Locate the cell with the specified text and output its (x, y) center coordinate. 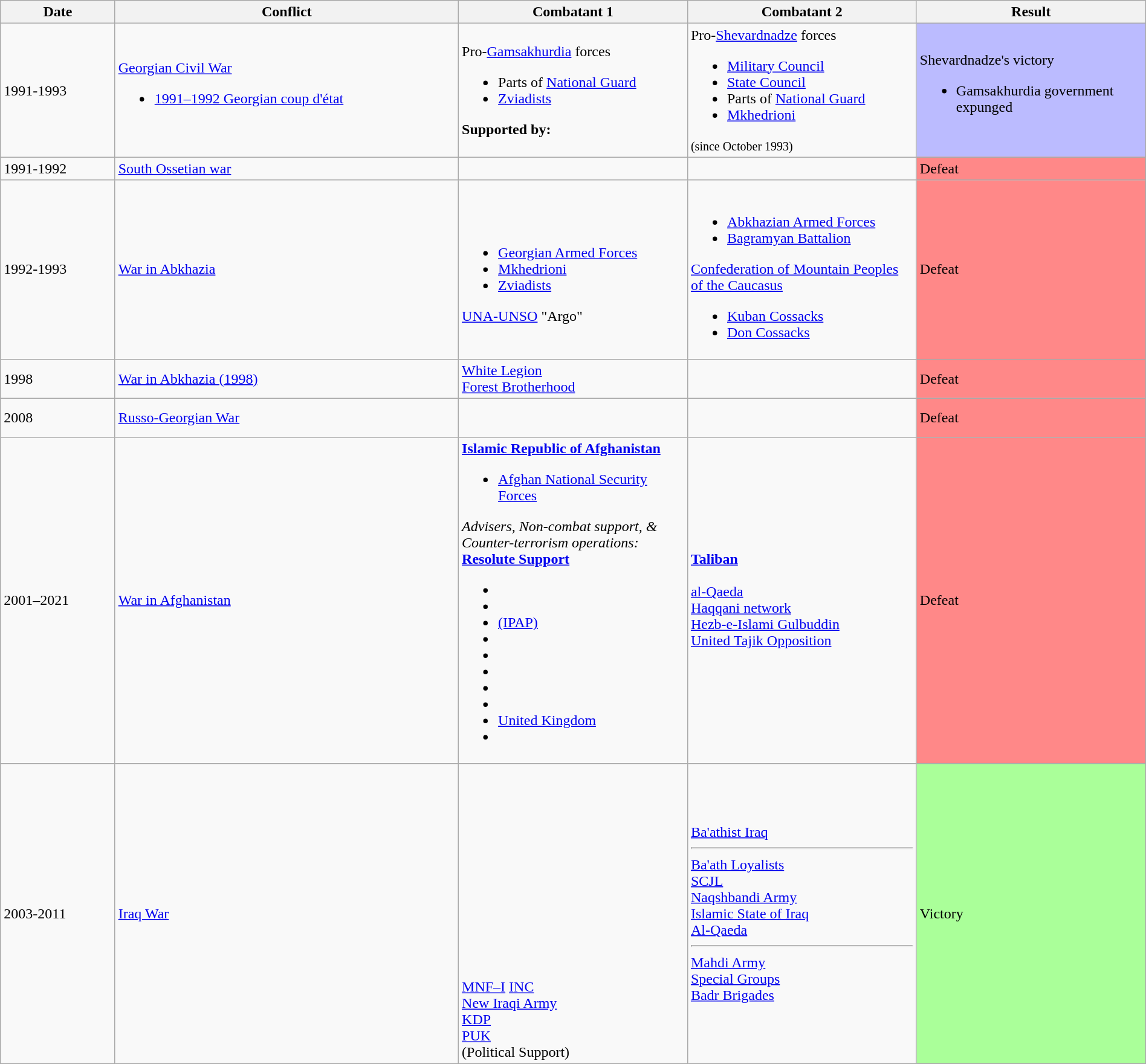
Pro-Shevardnadze forcesMilitary CouncilState CouncilParts of National Guard Mkhedrioni (since October 1993) (801, 91)
MNF–I INC New Iraqi Army KDP PUK (Political Support) (573, 914)
2003-2011 (58, 914)
1991-1993 (58, 91)
Iraq War (286, 914)
Result (1031, 12)
Combatant 2 (801, 12)
1991-1992 (58, 169)
2001–2021 (58, 601)
Pro-Gamsakhurdia forcesParts of National GuardZviadistsSupported by: (573, 91)
1998 (58, 378)
War in Abkhazia (1998) (286, 378)
Ba'athist Iraq Ba'ath Loyalists SCJL Naqshbandi Army Islamic State of Iraq Al-Qaeda Mahdi Army Special Groups Badr Brigades (801, 914)
South Ossetian war (286, 169)
2008 (58, 418)
Victory (1031, 914)
Taliban al-Qaeda Haqqani network Hezb-e-Islami Gulbuddin United Tajik Opposition (801, 601)
White Legion Forest Brotherhood (573, 378)
Russo-Georgian War (286, 418)
Date (58, 12)
1992-1993 (58, 269)
Abkhazian Armed ForcesBagramyan Battalion Confederation of Mountain Peoples of the Caucasus Kuban Cossacks Don Cossacks (801, 269)
War in Afghanistan (286, 601)
Combatant 1 (573, 12)
Conflict (286, 12)
Shevardnadze's victoryGamsakhurdia government expunged (1031, 91)
War in Abkhazia (286, 269)
Georgian Armed Forces MkhedrioniZviadists UNA-UNSO "Argo" (573, 269)
Georgian Civil War1991–1992 Georgian coup d'état (286, 91)
